Detect which cell encompasses the target text, then output its [X, Y] center coordinate. 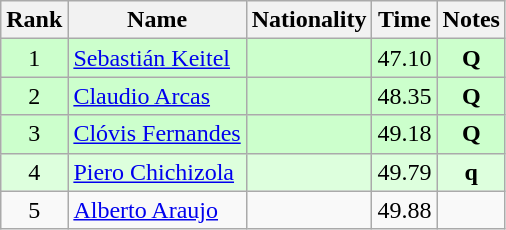
Claudio Arcas [157, 96]
47.10 [404, 58]
4 [34, 172]
49.79 [404, 172]
5 [34, 210]
48.35 [404, 96]
Notes [471, 20]
Rank [34, 20]
Time [404, 20]
49.88 [404, 210]
Clóvis Fernandes [157, 134]
q [471, 172]
49.18 [404, 134]
3 [34, 134]
Alberto Araujo [157, 210]
Nationality [309, 20]
Sebastián Keitel [157, 58]
2 [34, 96]
Name [157, 20]
Piero Chichizola [157, 172]
1 [34, 58]
